Return the (x, y) coordinate for the center point of the cell that contains the specified text.  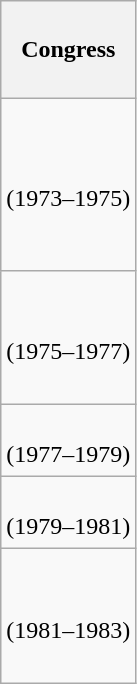
(1975–1977) (68, 337)
Congress (68, 50)
(1973–1975) (68, 184)
(1979–1981) (68, 512)
(1977–1979) (68, 440)
(1981–1983) (68, 616)
